Capture the cell that displays the provided text and extract its [x, y] central coordinate. 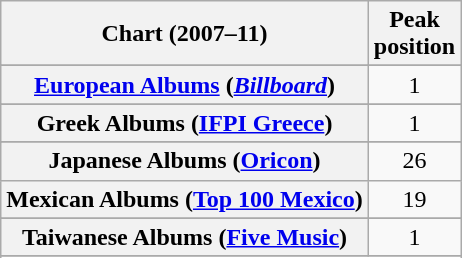
19 [414, 199]
Greek Albums (IFPI Greece) [185, 123]
26 [414, 161]
Japanese Albums (Oricon) [185, 161]
European Albums (Billboard) [185, 85]
Taiwanese Albums (Five Music) [185, 237]
Chart (2007–11) [185, 34]
Mexican Albums (Top 100 Mexico) [185, 199]
Peakposition [414, 34]
